For the text-containing cell, return its midpoint in (x, y) coordinate format. 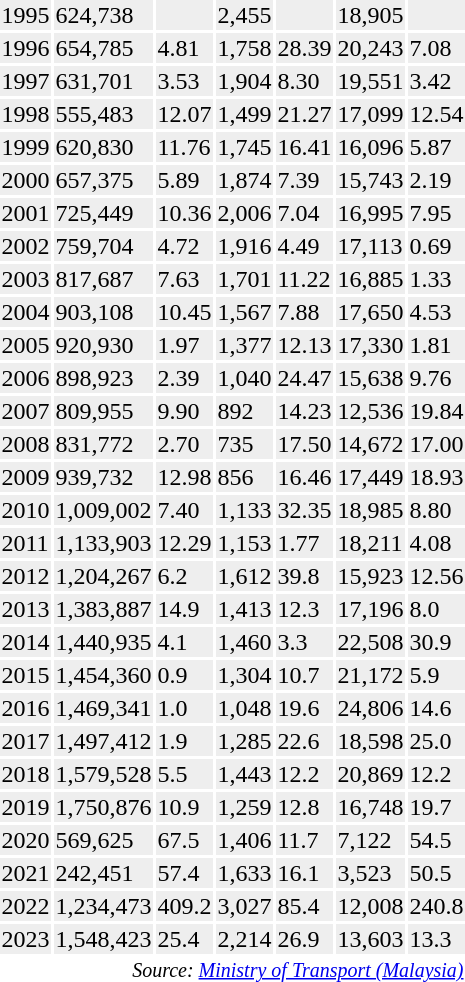
25.4 (184, 939)
2016 (26, 708)
735 (244, 444)
2002 (26, 246)
25.0 (436, 741)
1.81 (436, 345)
903,108 (104, 312)
809,955 (104, 411)
2003 (26, 279)
21,172 (370, 675)
7.39 (304, 180)
1,469,341 (104, 708)
7.40 (184, 510)
7.63 (184, 279)
1,133 (244, 510)
13,603 (370, 939)
1,440,935 (104, 642)
1997 (26, 81)
817,687 (104, 279)
2.19 (436, 180)
1,758 (244, 48)
2000 (26, 180)
19,551 (370, 81)
1.33 (436, 279)
2006 (26, 378)
2023 (26, 939)
1,454,360 (104, 675)
4.08 (436, 543)
1,234,473 (104, 906)
24,806 (370, 708)
11.7 (304, 840)
1,383,887 (104, 609)
12.56 (436, 576)
657,375 (104, 180)
10.45 (184, 312)
4.53 (436, 312)
1,633 (244, 873)
10.7 (304, 675)
2012 (26, 576)
2014 (26, 642)
2.70 (184, 444)
1,460 (244, 642)
1,304 (244, 675)
18,211 (370, 543)
1999 (26, 147)
1,497,412 (104, 741)
12.54 (436, 114)
1,548,423 (104, 939)
18,598 (370, 741)
1,750,876 (104, 807)
4.81 (184, 48)
20,243 (370, 48)
1,567 (244, 312)
30.9 (436, 642)
1,499 (244, 114)
2009 (26, 477)
17.00 (436, 444)
3,027 (244, 906)
8.80 (436, 510)
1,916 (244, 246)
85.4 (304, 906)
7.88 (304, 312)
17,113 (370, 246)
654,785 (104, 48)
555,483 (104, 114)
17,449 (370, 477)
1.77 (304, 543)
1998 (26, 114)
19.84 (436, 411)
15,923 (370, 576)
1.9 (184, 741)
1996 (26, 48)
2008 (26, 444)
12,536 (370, 411)
17,196 (370, 609)
17,099 (370, 114)
14.9 (184, 609)
1,259 (244, 807)
28.39 (304, 48)
67.5 (184, 840)
7.08 (436, 48)
50.5 (436, 873)
1,579,528 (104, 774)
569,625 (104, 840)
4.49 (304, 246)
12,008 (370, 906)
17,330 (370, 345)
624,738 (104, 15)
16,995 (370, 213)
240.8 (436, 906)
16.1 (304, 873)
1,048 (244, 708)
1,904 (244, 81)
1,133,903 (104, 543)
8.30 (304, 81)
16,885 (370, 279)
1995 (26, 15)
2013 (26, 609)
1,874 (244, 180)
1,285 (244, 741)
18.93 (436, 477)
1,701 (244, 279)
725,449 (104, 213)
5.5 (184, 774)
2007 (26, 411)
12.07 (184, 114)
1,153 (244, 543)
16.41 (304, 147)
15,638 (370, 378)
9.76 (436, 378)
57.4 (184, 873)
4.72 (184, 246)
20,869 (370, 774)
2021 (26, 873)
16,748 (370, 807)
12.29 (184, 543)
12.13 (304, 345)
5.87 (436, 147)
2015 (26, 675)
14.6 (436, 708)
16.46 (304, 477)
1,040 (244, 378)
54.5 (436, 840)
7.95 (436, 213)
2020 (26, 840)
2022 (26, 906)
21.27 (304, 114)
10.36 (184, 213)
1,612 (244, 576)
12.98 (184, 477)
2018 (26, 774)
12.3 (304, 609)
17,650 (370, 312)
16,096 (370, 147)
409.2 (184, 906)
32.35 (304, 510)
1,406 (244, 840)
39.8 (304, 576)
242,451 (104, 873)
2010 (26, 510)
3,523 (370, 873)
19.7 (436, 807)
5.89 (184, 180)
2017 (26, 741)
2,214 (244, 939)
9.90 (184, 411)
3.53 (184, 81)
892 (244, 411)
5.9 (436, 675)
4.1 (184, 642)
15,743 (370, 180)
1,009,002 (104, 510)
2011 (26, 543)
22.6 (304, 741)
14,672 (370, 444)
11.22 (304, 279)
7.04 (304, 213)
1.0 (184, 708)
22,508 (370, 642)
8.0 (436, 609)
2004 (26, 312)
631,701 (104, 81)
939,732 (104, 477)
26.9 (304, 939)
831,772 (104, 444)
1,443 (244, 774)
0.9 (184, 675)
14.23 (304, 411)
1,377 (244, 345)
11.76 (184, 147)
0.69 (436, 246)
6.2 (184, 576)
24.47 (304, 378)
12.8 (304, 807)
3.42 (436, 81)
17.50 (304, 444)
18,985 (370, 510)
19.6 (304, 708)
1.97 (184, 345)
620,830 (104, 147)
898,923 (104, 378)
1,204,267 (104, 576)
920,930 (104, 345)
2,455 (244, 15)
2019 (26, 807)
2,006 (244, 213)
3.3 (304, 642)
856 (244, 477)
7,122 (370, 840)
10.9 (184, 807)
2.39 (184, 378)
2005 (26, 345)
18,905 (370, 15)
13.3 (436, 939)
2001 (26, 213)
1,413 (244, 609)
759,704 (104, 246)
1,745 (244, 147)
